Extract the [x, y] coordinate from the center of the cell holding the provided text.  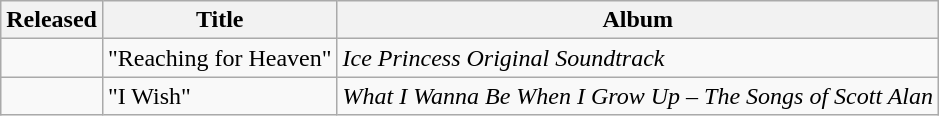
"Reaching for Heaven" [220, 58]
Ice Princess Original Soundtrack [638, 58]
What I Wanna Be When I Grow Up – The Songs of Scott Alan [638, 96]
"I Wish" [220, 96]
Title [220, 20]
Album [638, 20]
Released [52, 20]
